Return the (X, Y) coordinate for the center point of the cell that contains the specified text.  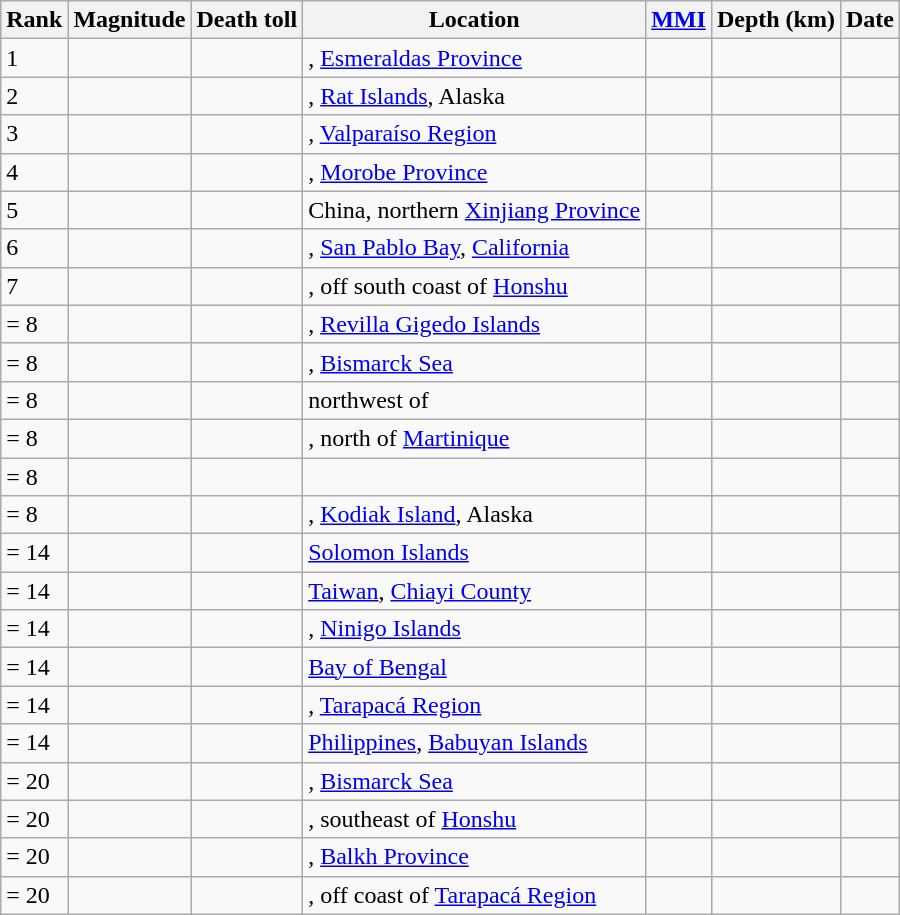
, Valparaíso Region (474, 134)
, southeast of Honshu (474, 819)
Date (870, 20)
, Revilla Gigedo Islands (474, 324)
Depth (km) (776, 20)
, north of Martinique (474, 438)
Solomon Islands (474, 553)
Bay of Bengal (474, 667)
Location (474, 20)
, Esmeraldas Province (474, 58)
, Tarapacá Region (474, 705)
7 (34, 286)
, off coast of Tarapacá Region (474, 895)
Death toll (247, 20)
5 (34, 210)
northwest of (474, 400)
Rank (34, 20)
China, northern Xinjiang Province (474, 210)
Philippines, Babuyan Islands (474, 743)
, Ninigo Islands (474, 629)
, Morobe Province (474, 172)
, San Pablo Bay, California (474, 248)
3 (34, 134)
, Rat Islands, Alaska (474, 96)
6 (34, 248)
1 (34, 58)
MMI (679, 20)
, Kodiak Island, Alaska (474, 515)
Magnitude (130, 20)
4 (34, 172)
2 (34, 96)
, Balkh Province (474, 857)
, off south coast of Honshu (474, 286)
Taiwan, Chiayi County (474, 591)
